From the cell containing the given text, extract its center point as (X, Y) coordinate. 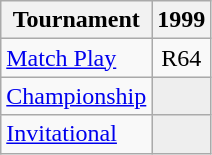
1999 (182, 20)
Match Play (76, 58)
R64 (182, 58)
Tournament (76, 20)
Invitational (76, 134)
Championship (76, 96)
